Determine the [x, y] coordinate at the center of the cell enclosing the given text.  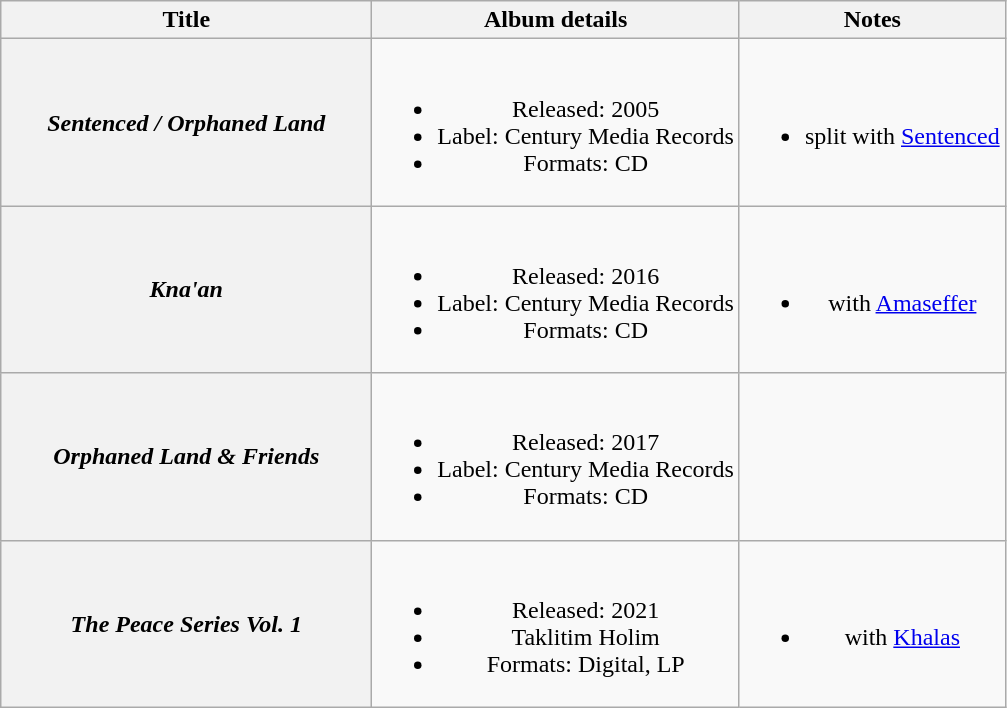
Released: 2021Taklitim HolimFormats: Digital, LP [556, 624]
Orphaned Land & Friends [186, 456]
Notes [872, 20]
with Amaseffer [872, 290]
The Peace Series Vol. 1 [186, 624]
Released: 2016Label: Century Media RecordsFormats: CD [556, 290]
Sentenced / Orphaned Land [186, 122]
Kna'an [186, 290]
Album details [556, 20]
Released: 2005Label: Century Media RecordsFormats: CD [556, 122]
Released: 2017Label: Century Media RecordsFormats: CD [556, 456]
split with Sentenced [872, 122]
with Khalas [872, 624]
Title [186, 20]
